Return the (X, Y) coordinate for the center point of the cell that contains the specified text.  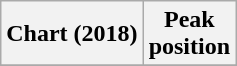
Peakposition (189, 34)
Chart (2018) (72, 34)
